For the text-containing cell, return its midpoint in (x, y) coordinate format. 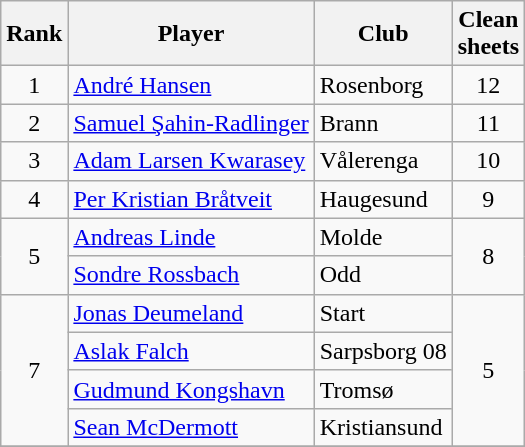
Aslak Falch (191, 351)
Kristiansund (383, 427)
Tromsø (383, 389)
11 (488, 123)
Start (383, 313)
10 (488, 161)
Brann (383, 123)
7 (34, 370)
Samuel Şahin-Radlinger (191, 123)
Sarpsborg 08 (383, 351)
4 (34, 199)
Odd (383, 275)
8 (488, 256)
Molde (383, 237)
Andreas Linde (191, 237)
12 (488, 85)
Rosenborg (383, 85)
Jonas Deumeland (191, 313)
Gudmund Kongshavn (191, 389)
2 (34, 123)
9 (488, 199)
Rank (34, 34)
Vålerenga (383, 161)
Adam Larsen Kwarasey (191, 161)
Haugesund (383, 199)
Club (383, 34)
Sondre Rossbach (191, 275)
André Hansen (191, 85)
Player (191, 34)
Per Kristian Bråtveit (191, 199)
Sean McDermott (191, 427)
1 (34, 85)
Cleansheets (488, 34)
3 (34, 161)
